For the text-containing cell, return its midpoint in [x, y] coordinate format. 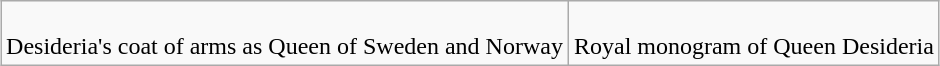
Royal monogram of Queen Desideria [754, 34]
Desideria's coat of arms as Queen of Sweden and Norway [285, 34]
